Provide the [X, Y] coordinate of the cell's center where the given text is located.  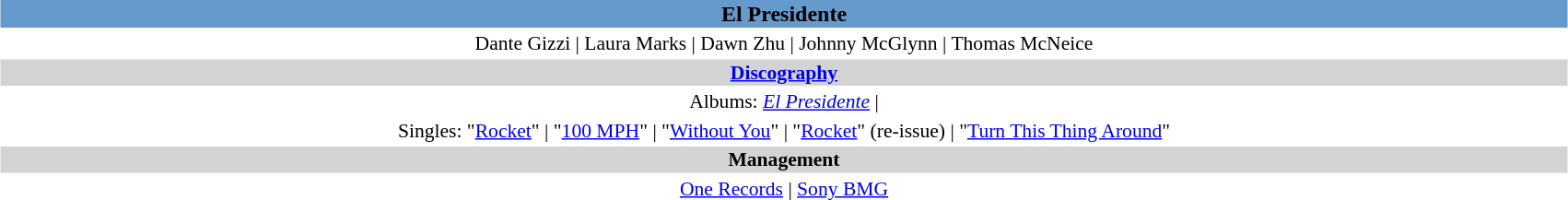
El Presidente [784, 14]
Discography [784, 72]
Albums: El Presidente | [784, 101]
Singles: "Rocket" | "100 MPH" | "Without You" | "Rocket" (re-issue) | "Turn This Thing Around" [784, 131]
Dante Gizzi | Laura Marks | Dawn Zhu | Johnny McGlynn | Thomas McNeice [784, 43]
Management [784, 159]
